Return the [X, Y] coordinate for the center point of the cell that contains the specified text.  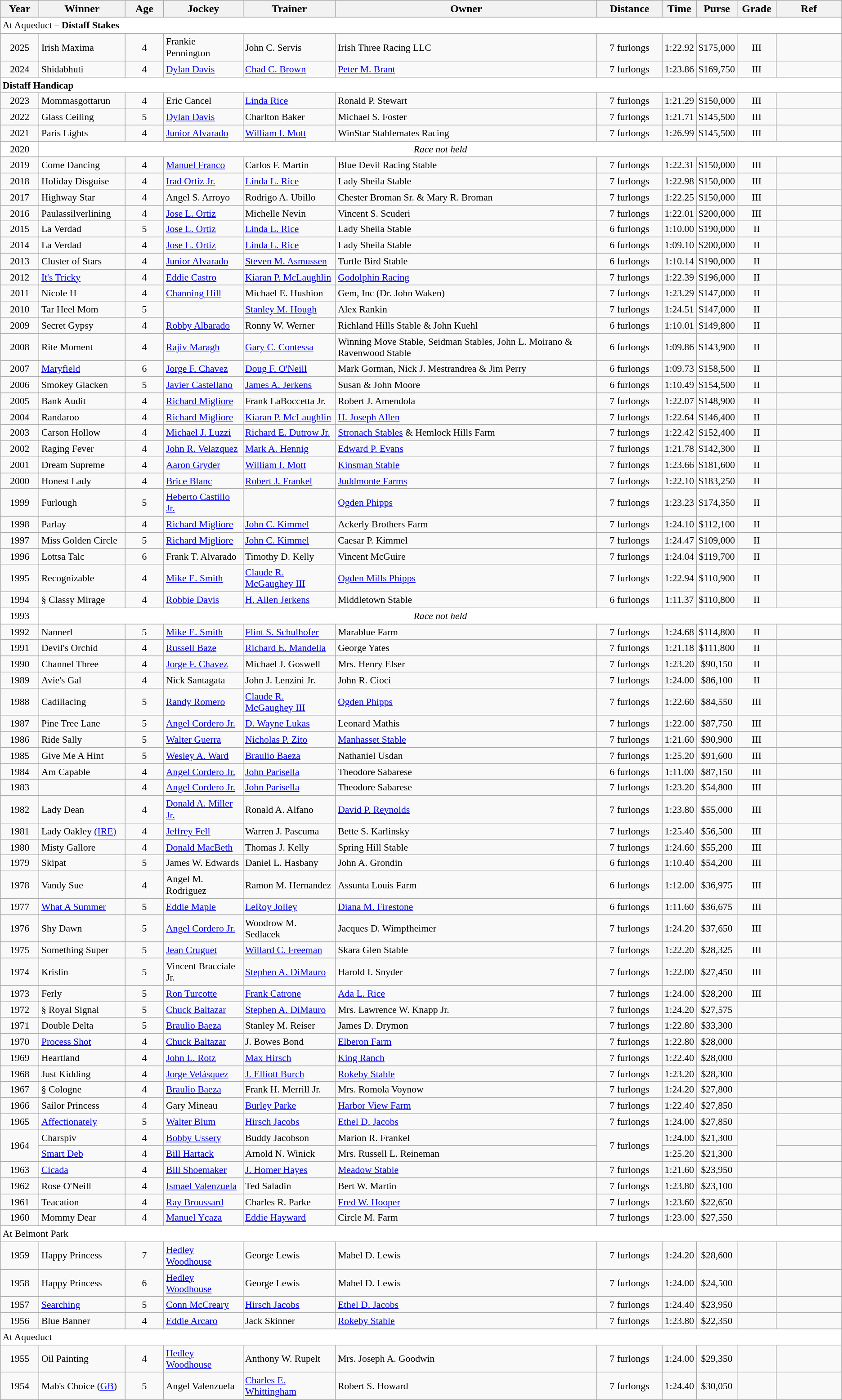
Tar Heel Mom [82, 309]
$24,500 [717, 1283]
Blue Devil Racing Stable [466, 165]
Stanley M. Hough [289, 309]
2005 [20, 401]
1:23.66 [679, 465]
Frank Catrone [289, 994]
1981 [20, 831]
1957 [20, 1305]
2013 [20, 261]
Maryfield [82, 369]
Process Shot [82, 1042]
Distaff Handicap [421, 85]
Daniel L. Hasbany [289, 863]
Devil's Orchid [82, 648]
1985 [20, 756]
Ronald A. Alfano [289, 809]
Rose O'Neill [82, 1186]
Mark A. Hennig [289, 449]
$54,800 [717, 788]
Skara Glen Stable [466, 950]
Lady Oakley (IRE) [82, 831]
1960 [20, 1218]
Walter Guerra [203, 740]
1:10.49 [679, 385]
2002 [20, 449]
Furlough [82, 503]
$28,600 [717, 1255]
$27,575 [717, 1010]
John R. Cioci [466, 680]
1973 [20, 994]
1959 [20, 1255]
1966 [20, 1106]
$84,550 [717, 701]
George Yates [466, 648]
Affectionately [82, 1122]
1956 [20, 1321]
1:10.14 [679, 261]
Doug F. O'Neill [289, 369]
$148,900 [717, 401]
$87,150 [717, 771]
Vincent Bracciale Jr. [203, 972]
Eric Cancel [203, 101]
Eddie Arcaro [203, 1321]
1:10.00 [679, 229]
Ismael Valenzuela [203, 1186]
Chad C. Brown [289, 69]
1:22.98 [679, 181]
$27,450 [717, 972]
1:09.10 [679, 245]
1:24.10 [679, 524]
John L. Rotz [203, 1058]
1:22.42 [679, 433]
$90,900 [717, 740]
$36,675 [717, 907]
Richard E. Mandella [289, 648]
1:23.23 [679, 503]
1994 [20, 600]
Trainer [289, 9]
$119,700 [717, 557]
Paulassilverlining [82, 213]
Cadillacing [82, 701]
Jack Skinner [289, 1321]
Donald MacBeth [203, 847]
Woodrow M. Sedlacek [289, 928]
$87,750 [717, 723]
1958 [20, 1283]
$149,800 [717, 325]
$110,900 [717, 578]
Stanley M. Reiser [289, 1025]
Vincent McGuire [466, 557]
$29,350 [717, 1359]
Michael S. Foster [466, 117]
2019 [20, 165]
Miss Golden Circle [82, 540]
1:24.04 [679, 557]
1970 [20, 1042]
Alex Rankin [466, 309]
Richard E. Dutrow Jr. [289, 433]
At Belmont Park [421, 1234]
Charspiv [82, 1138]
1:22.20 [679, 950]
Carlos F. Martin [289, 165]
$91,600 [717, 756]
Jorge Velásquez [203, 1074]
1996 [20, 557]
Ride Sally [82, 740]
$28,300 [717, 1074]
$22,350 [717, 1321]
J. Elliott Burch [289, 1074]
2003 [20, 433]
LeRoy Jolley [289, 907]
Cicada [82, 1170]
$27,800 [717, 1090]
James W. Edwards [203, 863]
Bobby Ussery [203, 1138]
Channel Three [82, 664]
Winner [82, 9]
$154,500 [717, 385]
1986 [20, 740]
Juddmonte Farms [466, 481]
Mrs. Romola Voynow [466, 1090]
1974 [20, 972]
$56,500 [717, 831]
D. Wayne Lukas [289, 723]
Eddie Hayward [289, 1218]
1:22.64 [679, 417]
2024 [20, 69]
7 [144, 1255]
Winning Move Stable, Seidman Stables, John L. Moirano & Ravenwood Stable [466, 347]
1991 [20, 648]
Bill Hartack [203, 1154]
Ackerly Brothers Farm [466, 524]
$174,350 [717, 503]
$169,750 [717, 69]
Parlay [82, 524]
Time [679, 9]
Owner [466, 9]
1987 [20, 723]
Harold I. Snyder [466, 972]
Rite Moment [82, 347]
1976 [20, 928]
1:24.47 [679, 540]
Glass Ceiling [82, 117]
1982 [20, 809]
Timothy D. Kelly [289, 557]
1975 [20, 950]
Stronach Stables & Hemlock Hills Farm [466, 433]
2007 [20, 369]
Marion R. Frankel [466, 1138]
$175,000 [717, 47]
1992 [20, 632]
Michelle Nevin [289, 213]
Ref [809, 9]
$22,650 [717, 1202]
$27,550 [717, 1218]
Mommasgottarun [82, 101]
Heartland [82, 1058]
David P. Reynolds [466, 809]
Rajiv Maragh [203, 347]
$158,500 [717, 369]
2023 [20, 101]
1954 [20, 1386]
Smokey Glacken [82, 385]
Buddy Jacobson [289, 1138]
2009 [20, 325]
Gem, Inc (Dr. John Waken) [466, 293]
1969 [20, 1058]
1:22.60 [679, 701]
Angel S. Arroyo [203, 197]
Eddie Castro [203, 277]
Irish Maxima [82, 47]
2012 [20, 277]
Burley Parke [289, 1106]
Max Hirsch [289, 1058]
Ted Saladin [289, 1186]
$196,000 [717, 277]
1955 [20, 1359]
Middletown Stable [466, 600]
Am Capable [82, 771]
Bette S. Karlinsky [466, 831]
Charles E. Whittingham [289, 1386]
Walter Blum [203, 1122]
Bert W. Martin [466, 1186]
Brice Blanc [203, 481]
Dream Supreme [82, 465]
Nathaniel Usdan [466, 756]
Ogden Mills Phipps [466, 578]
At Aqueduct – Distaff Stakes [421, 26]
1:21.78 [679, 449]
John R. Velazquez [203, 449]
Michael J. Luzzi [203, 433]
Grade [757, 9]
Assunta Louis Farm [466, 885]
$146,400 [717, 417]
Aaron Gryder [203, 465]
Willard C. Freeman [289, 950]
Avie's Gal [82, 680]
Lottsa Talc [82, 557]
Carson Hollow [82, 433]
1:22.10 [679, 481]
Nicholas P. Zito [289, 740]
King Ranch [466, 1058]
1984 [20, 771]
Frank H. Merrill Jr. [289, 1090]
Fred W. Hooper [466, 1202]
Turtle Bird Stable [466, 261]
Javier Castellano [203, 385]
1967 [20, 1090]
Vincent S. Scuderi [466, 213]
1998 [20, 524]
$30,050 [717, 1386]
2004 [20, 417]
Donald A. Miller Jr. [203, 809]
1:09.73 [679, 369]
1:10.40 [679, 863]
1:23.29 [679, 293]
It's Tricky [82, 277]
1:24.51 [679, 309]
1983 [20, 788]
1965 [20, 1122]
$86,100 [717, 680]
Give Me A Hint [82, 756]
WinStar Stablemates Racing [466, 133]
1993 [20, 616]
2015 [20, 229]
1:23.86 [679, 69]
J. Homer Hayes [289, 1170]
John A. Grondin [466, 863]
Rodrigo A. Ubillo [289, 197]
Robby Albarado [203, 325]
1997 [20, 540]
1:22.92 [679, 47]
2016 [20, 213]
1:24.68 [679, 632]
2017 [20, 197]
Age [144, 9]
Ron Turcotte [203, 994]
1961 [20, 1202]
Eddie Maple [203, 907]
1971 [20, 1025]
Ronny W. Werner [289, 325]
Wesley A. Ward [203, 756]
Circle M. Farm [466, 1218]
$142,300 [717, 449]
Ramon M. Hernandez [289, 885]
Pine Tree Lane [82, 723]
Robert J. Frankel [289, 481]
Robert J. Amendola [466, 401]
Something Super [82, 950]
Heberto Castillo Jr. [203, 503]
Jacques D. Wimpfheimer [466, 928]
2014 [20, 245]
Susan & John Moore [466, 385]
Russell Baze [203, 648]
Bill Shoemaker [203, 1170]
1:21.18 [679, 648]
$112,100 [717, 524]
Paris Lights [82, 133]
1:11.60 [679, 907]
Blue Banner [82, 1321]
2000 [20, 481]
What A Summer [82, 907]
Nannerl [82, 632]
Teacation [82, 1202]
1:21.29 [679, 101]
2006 [20, 385]
1:11.00 [679, 771]
Distance [629, 9]
Kinsman Stable [466, 465]
$152,400 [717, 433]
$143,900 [717, 347]
Randy Romero [203, 701]
Elberon Farm [466, 1042]
$109,000 [717, 540]
$111,800 [717, 648]
$54,200 [717, 863]
Mommy Dear [82, 1218]
James D. Drymon [466, 1025]
1:24.60 [679, 847]
Manuel Franco [203, 165]
Charlton Baker [289, 117]
John C. Servis [289, 47]
§ Cologne [82, 1090]
Honest Lady [82, 481]
Mrs. Henry Elser [466, 664]
Misty Gallore [82, 847]
Cluster of Stars [82, 261]
Highway Star [82, 197]
Chester Broman Sr. & Mary R. Broman [466, 197]
Ray Broussard [203, 1202]
$33,300 [717, 1025]
§ Classy Mirage [82, 600]
1:22.01 [679, 213]
$181,600 [717, 465]
§ Royal Signal [82, 1010]
2020 [20, 149]
Skipat [82, 863]
Come Dancing [82, 165]
1988 [20, 701]
Manhasset Stable [466, 740]
J. Bowes Bond [289, 1042]
Mab's Choice (GB) [82, 1386]
1964 [20, 1146]
Recognizable [82, 578]
1977 [20, 907]
Shy Dawn [82, 928]
2022 [20, 117]
Gary C. Contessa [289, 347]
Robbie Davis [203, 600]
1980 [20, 847]
Mrs. Lawrence W. Knapp Jr. [466, 1010]
Robert S. Howard [466, 1386]
H. Allen Jerkens [289, 600]
1:21.71 [679, 117]
Leonard Mathis [466, 723]
Steven M. Asmussen [289, 261]
Randaroo [82, 417]
1:22.25 [679, 197]
1995 [20, 578]
Lady Dean [82, 809]
Frankie Pennington [203, 47]
$55,200 [717, 847]
Secret Gypsy [82, 325]
1972 [20, 1010]
Year [20, 9]
Caesar P. Kimmel [466, 540]
$90,150 [717, 664]
1963 [20, 1170]
Spring Hill Stable [466, 847]
Irish Three Racing LLC [466, 47]
Arnold N. Winick [289, 1154]
Sailor Princess [82, 1106]
$37,650 [717, 928]
Jockey [203, 9]
$114,800 [717, 632]
1999 [20, 503]
2018 [20, 181]
Linda Rice [289, 101]
1989 [20, 680]
Mrs. Russell L. Reineman [466, 1154]
Harbor View Farm [466, 1106]
$55,000 [717, 809]
1:09.86 [679, 347]
Angel M. Rodriguez [203, 885]
Nick Santagata [203, 680]
Irad Ortiz Jr. [203, 181]
Diana M. Firestone [466, 907]
Manuel Ycaza [203, 1218]
2010 [20, 309]
Bank Audit [82, 401]
Mrs. Joseph A. Goodwin [466, 1359]
Richland Hills Stable & John Kuehl [466, 325]
1:10.01 [679, 325]
Edward P. Evans [466, 449]
1:25.40 [679, 831]
2008 [20, 347]
Peter M. Brant [466, 69]
Meadow Stable [466, 1170]
1:23.00 [679, 1218]
Conn McCreary [203, 1305]
Mark Gorman, Nick J. Mestrandrea & Jim Perry [466, 369]
Michael J. Goswell [289, 664]
1968 [20, 1074]
Angel Valenzuela [203, 1386]
James A. Jerkens [289, 385]
Gary Mineau [203, 1106]
Jeffrey Fell [203, 831]
Frank T. Alvarado [203, 557]
John J. Lenzini Jr. [289, 680]
Ronald P. Stewart [466, 101]
1:11.37 [679, 600]
Purse [717, 9]
$28,325 [717, 950]
Ferly [82, 994]
1:22.94 [679, 578]
1979 [20, 863]
Jean Cruguet [203, 950]
2001 [20, 465]
Warren J. Pascuma [289, 831]
Oil Painting [82, 1359]
1:23.60 [679, 1202]
$110,800 [717, 600]
Charles R. Parke [289, 1202]
Raging Fever [82, 449]
Nicole H [82, 293]
$183,250 [717, 481]
1990 [20, 664]
2025 [20, 47]
H. Joseph Allen [466, 417]
Ada L. Rice [466, 994]
Holiday Disguise [82, 181]
Smart Deb [82, 1154]
Krislin [82, 972]
Shidabhuti [82, 69]
$28,200 [717, 994]
At Aqueduct [421, 1337]
$36,975 [717, 885]
Just Kidding [82, 1074]
1962 [20, 1186]
Anthony W. Rupelt [289, 1359]
Marablue Farm [466, 632]
Godolphin Racing [466, 277]
Michael E. Hushion [289, 293]
Searching [82, 1305]
1:22.39 [679, 277]
Channing Hill [203, 293]
Flint S. Schulhofer [289, 632]
Frank LaBoccetta Jr. [289, 401]
Vandy Sue [82, 885]
1:22.31 [679, 165]
1:12.00 [679, 885]
1:22.07 [679, 401]
2021 [20, 133]
$23,100 [717, 1186]
Thomas J. Kelly [289, 847]
1978 [20, 885]
Double Delta [82, 1025]
2011 [20, 293]
1:26.99 [679, 133]
